For the text-containing cell, return its midpoint in [X, Y] coordinate format. 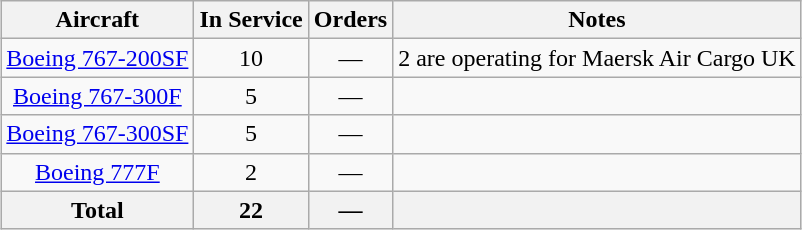
22 [251, 210]
Boeing 767-300F [98, 96]
2 are operating for Maersk Air Cargo UK [598, 58]
Total [98, 210]
Boeing 767-300SF [98, 134]
2 [251, 172]
10 [251, 58]
Boeing 777F [98, 172]
Orders [350, 20]
In Service [251, 20]
Aircraft [98, 20]
Boeing 767-200SF [98, 58]
Notes [598, 20]
